Pinpoint the cell where the given text exists, returning its (x, y) midpoint coordinate. 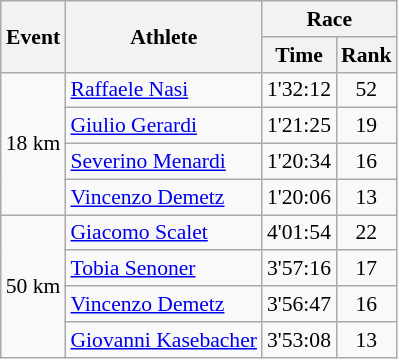
Tobia Senoner (164, 269)
3'53:08 (299, 340)
Giovanni Kasebacher (164, 340)
Giacomo Scalet (164, 233)
19 (366, 126)
Race (330, 19)
1'20:34 (299, 162)
3'57:16 (299, 269)
Raffaele Nasi (164, 90)
52 (366, 90)
17 (366, 269)
18 km (34, 143)
Event (34, 36)
Severino Menardi (164, 162)
1'32:12 (299, 90)
1'20:06 (299, 197)
Athlete (164, 36)
Giulio Gerardi (164, 126)
3'56:47 (299, 304)
Time (299, 55)
4'01:54 (299, 233)
1'21:25 (299, 126)
50 km (34, 286)
22 (366, 233)
Rank (366, 55)
